Identify which cell holds the provided text, then report its (X, Y) central coordinate. 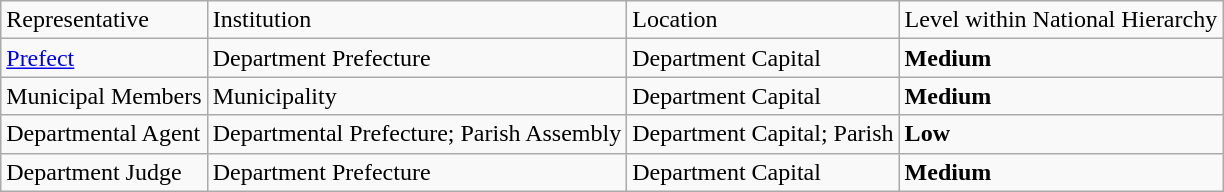
Department Capital; Parish (763, 134)
Low (1061, 134)
Level within National Hierarchy (1061, 20)
Department Judge (104, 172)
Departmental Agent (104, 134)
Location (763, 20)
Representative (104, 20)
Institution (417, 20)
Municipality (417, 96)
Municipal Members (104, 96)
Prefect (104, 58)
Departmental Prefecture; Parish Assembly (417, 134)
